Capture the cell that displays the provided text and extract its (X, Y) central coordinate. 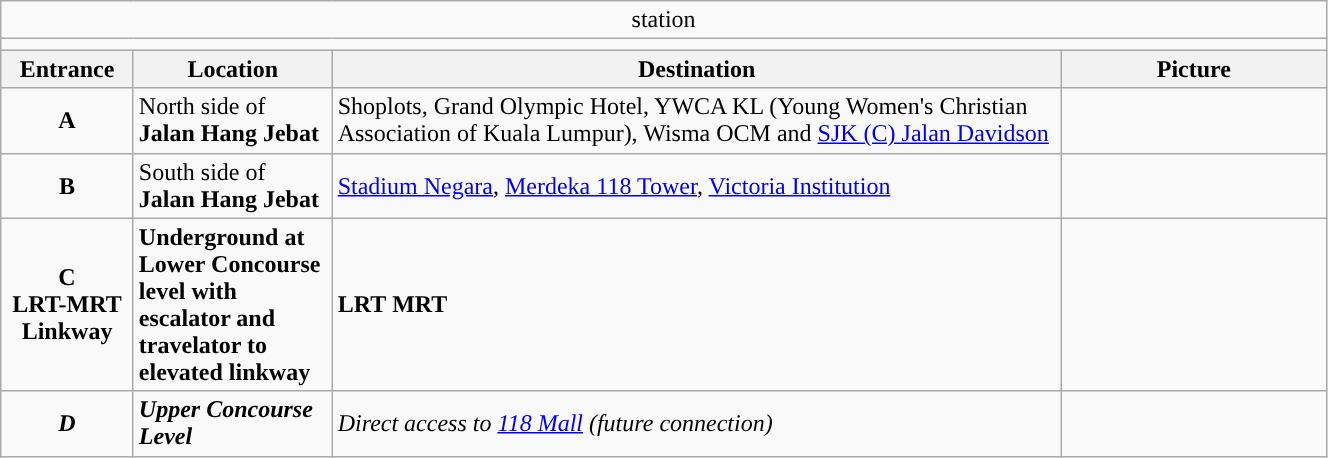
station (664, 20)
Upper Concourse Level (232, 424)
Picture (1194, 69)
North side of Jalan Hang Jebat (232, 120)
A (68, 120)
South side of Jalan Hang Jebat (232, 186)
LRT MRT (696, 304)
Location (232, 69)
Destination (696, 69)
Entrance (68, 69)
Underground at Lower Concourse level with escalator and travelator to elevated linkway (232, 304)
D (68, 424)
B (68, 186)
Stadium Negara, Merdeka 118 Tower, Victoria Institution (696, 186)
Direct access to 118 Mall (future connection) (696, 424)
CLRT-MRT Linkway (68, 304)
Shoplots, Grand Olympic Hotel, YWCA KL (Young Women's Christian Association of Kuala Lumpur), Wisma OCM and SJK (C) Jalan Davidson (696, 120)
